Pinpoint the cell where the given text exists, returning its (x, y) midpoint coordinate. 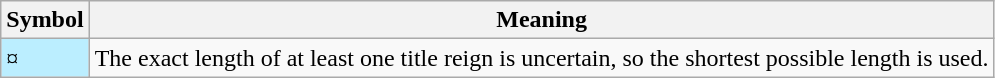
Symbol (45, 20)
The exact length of at least one title reign is uncertain, so the shortest possible length is used. (542, 58)
¤ (45, 58)
Meaning (542, 20)
